Pinpoint the cell where the given text exists, returning its [x, y] midpoint coordinate. 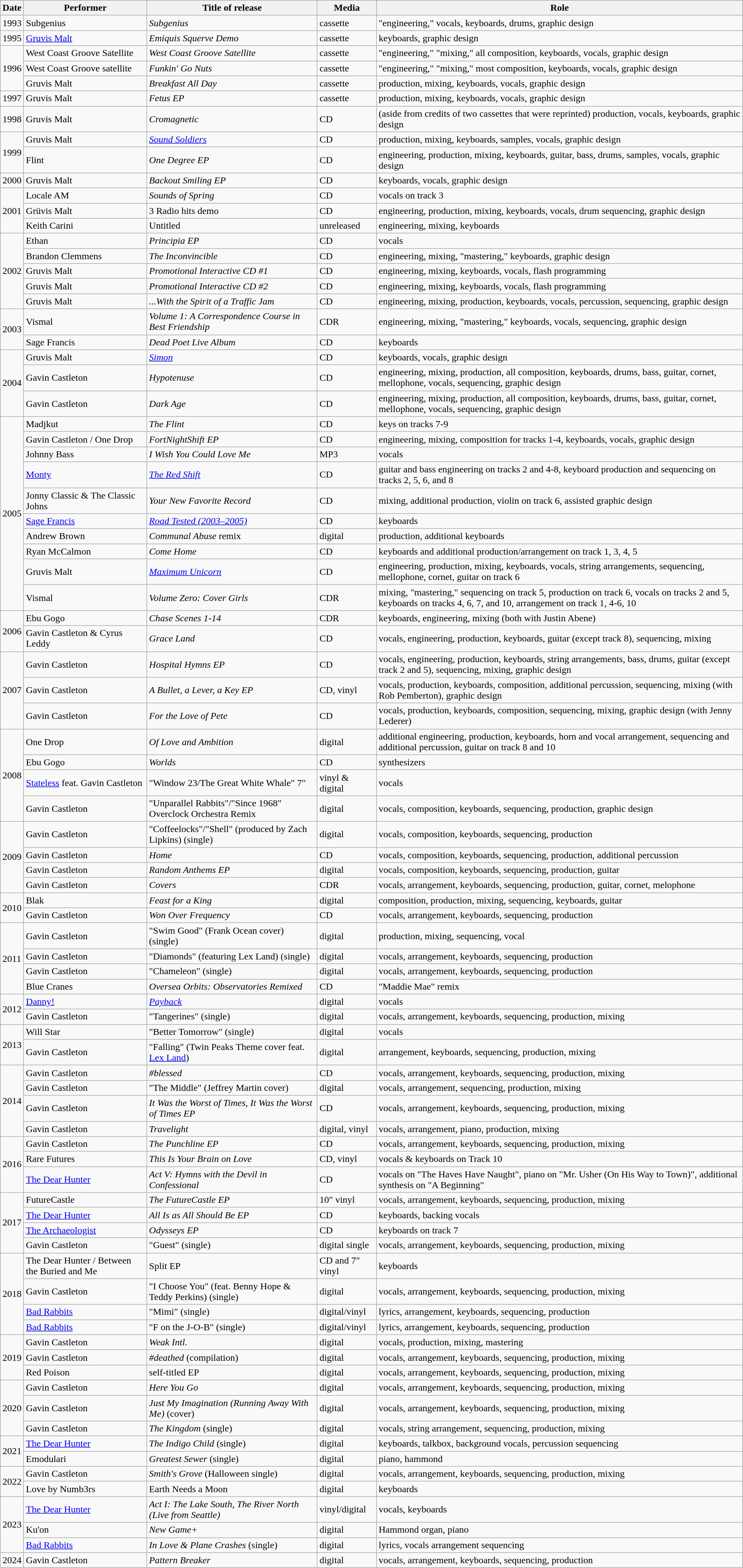
Pattern Breaker [232, 1560]
Hospital Hymns EP [232, 665]
self-titled EP [232, 1372]
1998 [12, 119]
engineering, mixing, production, keyboards, vocals, percussion, sequencing, graphic design [560, 301]
additional engineering, production, keyboards, horn and vocal arrangement, sequencing and additional percussion, guitar on track 8 and 10 [560, 742]
Dark Age [232, 403]
Media [347, 8]
#deathed (compilation) [232, 1357]
engineering, production, mixing, keyboards, guitar, bass, drums, samples, vocals, graphic design [560, 160]
FutureCastle [85, 1200]
Volume 1: A Correspondence Course in Best Friendship [232, 322]
synthesizers [560, 762]
One Drop [85, 742]
2024 [12, 1560]
vocals, string arrangement, sequencing, production, mixing [560, 1429]
Ku'on [85, 1530]
Title of release [232, 8]
Communal Abuse remix [232, 536]
Act I: The Lake South, The River North (Live from Seattle) [232, 1509]
Blak [85, 900]
Fetus EP [232, 98]
keyboards and additional production/arrangement on track 1, 3, 4, 5 [560, 551]
vocals on track 3 [560, 195]
vocals on "The Haves Have Naught", piano on "Mr. Usher (On His Way to Town)", additional synthesis on "A Beginning" [560, 1180]
Dead Poet Live Album [232, 342]
Weak Intl. [232, 1342]
Of Love and Ambition [232, 742]
Smith's Grove (Halloween single) [232, 1474]
production, additional keyboards [560, 536]
Payback [232, 1002]
Emodulari [85, 1459]
Andrew Brown [85, 536]
1996 [12, 68]
"F on the J-O-B" (single) [232, 1327]
guitar and bass engineering on tracks 2 and 4-8, keyboard production and sequencing on tracks 2, 5, 6, and 8 [560, 475]
Performer [85, 8]
2001 [12, 210]
All Is as All Should Be EP [232, 1215]
keyboards, graphic design [560, 38]
I Wish You Could Love Me [232, 454]
2004 [12, 383]
(aside from credits of two cassettes that were reprinted) production, vocals, keyboards, graphic design [560, 119]
"Coffeelocks"/"Shell" (produced by Zach Lipkins) (single) [232, 834]
Come Home [232, 551]
The Flint [232, 424]
Greatest Sewer (single) [232, 1459]
vocals, composition, keyboards, sequencing, production, graphic design [560, 808]
Simon [232, 357]
unreleased [347, 226]
"Window 23/The Great White Whale" 7" [232, 783]
engineering, mixing, composition for tracks 1-4, keyboards, vocals, graphic design [560, 439]
"Swim Good" (Frank Ocean cover) (single) [232, 936]
Will Star [85, 1032]
production, mixing, keyboards, samples, vocals, graphic design [560, 139]
The Indigo Child (single) [232, 1444]
production, mixing, sequencing, vocal [560, 936]
lyrics, vocals arrangement sequencing [560, 1545]
Promotional Interactive CD #2 [232, 286]
The Archaeologist [85, 1230]
A Bullet, a Lever, a Key EP [232, 690]
engineering, production, mixing, keyboards, vocals, string arrangements, sequencing, mellophone, cornet, guitar on track 6 [560, 572]
keyboards, backing vocals [560, 1215]
Home [232, 855]
"Maddie Mae" remix [560, 986]
digital, vinyl [347, 1129]
Ryan McCalmon [85, 551]
vocals, engineering, production, keyboards, string arrangements, bass, drums, guitar (except track 2 and 5), sequencing, mixing, graphic design [560, 665]
Untitled [232, 226]
West Coast Groove satellite [85, 68]
arrangement, keyboards, sequencing, production, mixing [560, 1052]
2008 [12, 775]
Monty [85, 475]
Just My Imagination (Running Away With Me) (cover) [232, 1408]
vocals, production, mixing, mastering [560, 1342]
Gavin Castleton / One Drop [85, 439]
"engineering," "mixing," most composition, keyboards, vocals, graphic design [560, 68]
Madjkut [85, 424]
Funkin' Go Nuts [232, 68]
mixing, additional production, violin on track 6, assisted graphic design [560, 500]
Sound Soldiers [232, 139]
2012 [12, 1009]
"I Choose You" (feat. Benny Hope & Teddy Perkins) (single) [232, 1292]
"Better Tomorrow" (single) [232, 1032]
Date [12, 8]
2017 [12, 1223]
Odysseys EP [232, 1230]
Road Tested (2003–2005) [232, 521]
vocals, composition, keyboards, sequencing, production, guitar [560, 870]
The Inconvincible [232, 256]
In Love & Plane Crashes (single) [232, 1545]
2010 [12, 908]
2000 [12, 180]
vocals, composition, keyboards, sequencing, production [560, 834]
Chase Scenes 1-14 [232, 618]
vocals, arrangement, keyboards, sequencing, production, guitar, cornet, melophone [560, 885]
Locale AM [85, 195]
2002 [12, 271]
2006 [12, 631]
1997 [12, 98]
Act V: Hymns with the Devil in Confessional [232, 1180]
Covers [232, 885]
Brandon Clemmens [85, 256]
vinyl/digital [347, 1509]
"Tangerines" (single) [232, 1017]
Promotional Interactive CD #1 [232, 271]
keys on tracks 7-9 [560, 424]
2009 [12, 857]
Ethan [85, 241]
composition, production, mixing, sequencing, keyboards, guitar [560, 900]
2016 [12, 1165]
The Punchline EP [232, 1144]
2013 [12, 1045]
keyboards, talkbox, background vocals, percussion sequencing [560, 1444]
Hypotenuse [232, 378]
The Dear Hunter / Between the Buried and Me [85, 1266]
2019 [12, 1357]
Won Over Frequency [232, 915]
Johnny Bass [85, 454]
2007 [12, 690]
Sounds of Spring [232, 195]
Split EP [232, 1266]
"Chameleon" (single) [232, 971]
Volume Zero: Cover Girls [232, 598]
One Degree EP [232, 160]
This Is Your Brain on Love [232, 1159]
3 Radio hits demo [232, 211]
"Guest" (single) [232, 1245]
The FutureCastle EP [232, 1200]
2020 [12, 1408]
vocals, composition, keyboards, sequencing, production, additional percussion [560, 855]
CD and 7" vinyl [347, 1266]
2011 [12, 958]
Role [560, 8]
1993 [12, 23]
Earth Needs a Moon [232, 1489]
"The Middle" (Jeffrey Martin cover) [232, 1088]
"Falling" (Twin Peaks Theme cover feat. Lex Land) [232, 1052]
engineering, mixing, keyboards [560, 226]
#blessed [232, 1073]
"Unparallel Rabbits"/"Since 1968" Overclock Orchestra Remix [232, 808]
Random Anthems EP [232, 870]
Oversea Orbits: Observatories Remixed [232, 986]
Red Poison [85, 1372]
engineering, mixing, "mastering," keyboards, vocals, sequencing, graphic design [560, 322]
digital single [347, 1245]
keyboards, engineering, mixing (both with Justin Abene) [560, 618]
"engineering," "mixing," all composition, keyboards, vocals, graphic design [560, 53]
Grace Land [232, 638]
engineering, mixing, "mastering," keyboards, graphic design [560, 256]
"engineering," vocals, keyboards, drums, graphic design [560, 23]
Rare Futures [85, 1159]
It Was the Worst of Times, It Was the Worst of Times EP [232, 1108]
Worlds [232, 762]
vocals, arrangement, piano, production, mixing [560, 1129]
Gavin Castleton & Cyrus Leddy [85, 638]
Principia EP [232, 241]
piano, hammond [560, 1459]
2023 [12, 1524]
Breakfast All Day [232, 83]
For the Love of Pete [232, 716]
Maximum Unicorn [232, 572]
1999 [12, 152]
Blue Cranes [85, 986]
"Diamonds" (featuring Lex Land) (single) [232, 956]
Hammond organ, piano [560, 1530]
The Kingdom (single) [232, 1429]
2005 [12, 514]
1995 [12, 38]
Love by Numb3rs [85, 1489]
Feast for a King [232, 900]
2021 [12, 1451]
vocals, engineering, production, keyboards, guitar (except track 8), sequencing, mixing [560, 638]
Grüvis Malt [85, 211]
Backout Smiling EP [232, 180]
Here You Go [232, 1387]
Jonny Classic & The Classic Johns [85, 500]
vocals, production, keyboards, composition, sequencing, mixing, graphic design (with Jenny Lederer) [560, 716]
2003 [12, 329]
2014 [12, 1100]
2018 [12, 1294]
vocals, arrangement, sequencing, production, mixing [560, 1088]
engineering, production, mixing, keyboards, vocals, drum sequencing, graphic design [560, 211]
Your New Favorite Record [232, 500]
FortNightShift EP [232, 439]
10" vinyl [347, 1200]
MP3 [347, 454]
vocals, keyboards [560, 1509]
vocals, production, keyboards, composition, additional percussion, sequencing, mixing (with Rob Pemberton), graphic design [560, 690]
keyboards on track 7 [560, 1230]
Cromagnetic [232, 119]
The Red Shift [232, 475]
Flint [85, 160]
"Mimi" (single) [232, 1312]
2022 [12, 1481]
vinyl & digital [347, 783]
Keith Carini [85, 226]
Travelight [232, 1129]
vocals & keyboards on Track 10 [560, 1159]
...With the Spirit of a Traffic Jam [232, 301]
New Game+ [232, 1530]
Danny! [85, 1002]
Stateless feat. Gavin Castleton [85, 783]
Emiquis Squerve Demo [232, 38]
